Return the (x, y) coordinate for the center point of the cell that contains the specified text.  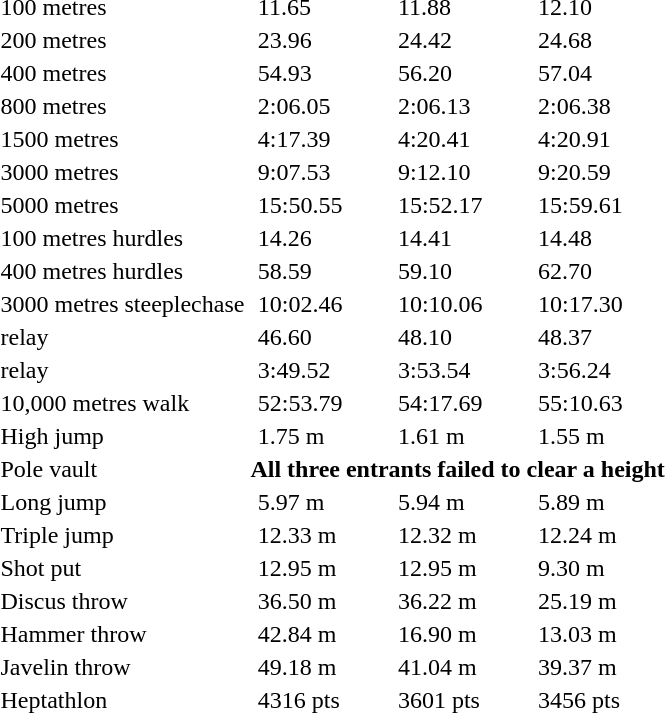
46.60 (321, 337)
12.32 m (461, 535)
15:52.17 (461, 205)
10:10.06 (461, 304)
14.41 (461, 238)
2:06.13 (461, 106)
24.42 (461, 40)
59.10 (461, 271)
5.94 m (461, 502)
4:20.41 (461, 139)
36.22 m (461, 601)
14.26 (321, 238)
1.61 m (461, 436)
3:53.54 (461, 370)
42.84 m (321, 634)
4:17.39 (321, 139)
3:49.52 (321, 370)
23.96 (321, 40)
2:06.05 (321, 106)
5.97 m (321, 502)
12.33 m (321, 535)
52:53.79 (321, 403)
9:12.10 (461, 172)
1.75 m (321, 436)
41.04 m (461, 667)
58.59 (321, 271)
9:07.53 (321, 172)
15:50.55 (321, 205)
56.20 (461, 73)
16.90 m (461, 634)
49.18 m (321, 667)
54:17.69 (461, 403)
54.93 (321, 73)
10:02.46 (321, 304)
48.10 (461, 337)
36.50 m (321, 601)
